Pinpoint the cell where the given text exists, returning its (X, Y) midpoint coordinate. 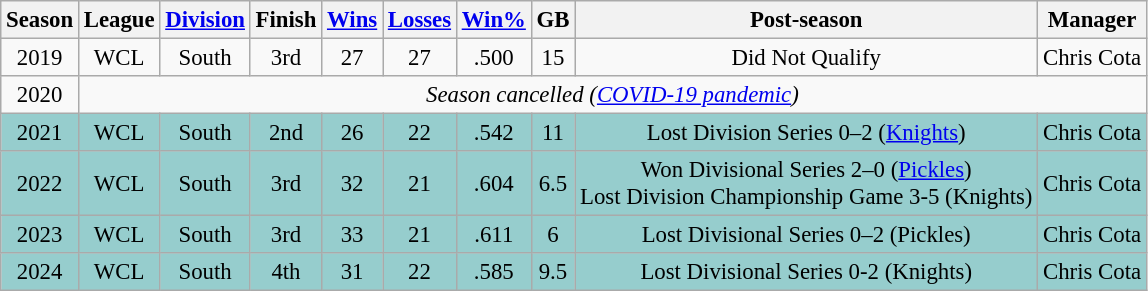
Lost Divisional Series 0–2 (Pickles) (806, 235)
2022 (40, 184)
Win% (494, 20)
26 (352, 133)
.604 (494, 184)
.542 (494, 133)
22 (419, 133)
2020 (40, 95)
Manager (1092, 20)
32 (352, 184)
2023 (40, 235)
2nd (286, 133)
Did Not Qualify (806, 58)
Won Divisional Series 2–0 (Pickles) Lost Division Championship Game 3-5 (Knights) (806, 184)
11 (553, 133)
Season (40, 20)
Lost Division Series 0–2 (Knights) (806, 133)
.500 (494, 58)
Losses (419, 20)
6 (553, 235)
GB (553, 20)
15 (553, 58)
Season cancelled (COVID-19 pandemic) (612, 95)
Finish (286, 20)
2019 (40, 58)
Post-season (806, 20)
Division (205, 20)
.611 (494, 235)
6.5 (553, 184)
33 (352, 235)
2021 (40, 133)
Wins (352, 20)
League (118, 20)
